Return (X, Y) of the center of cell containing provided text 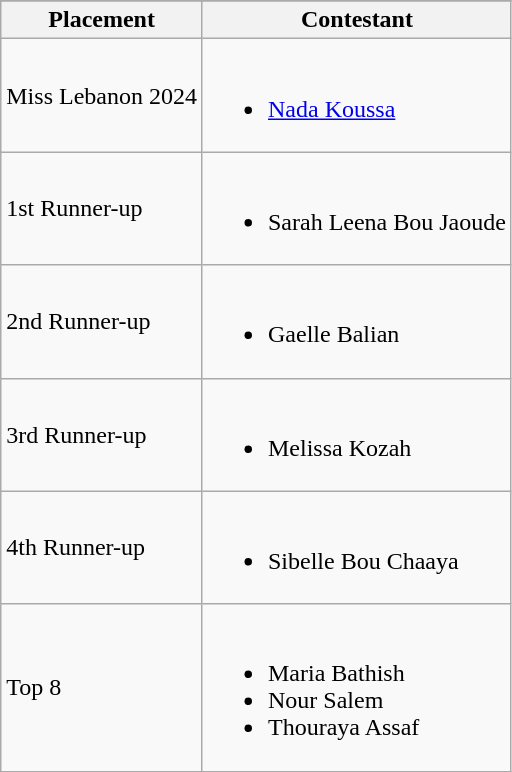
Contestant (356, 20)
2nd Runner-up (102, 322)
1st Runner-up (102, 208)
Maria BathishNour SalemThouraya Assaf (356, 688)
4th Runner-up (102, 548)
Sarah Leena Bou Jaoude (356, 208)
Miss Lebanon 2024 (102, 96)
Top 8 (102, 688)
3rd Runner-up (102, 434)
Sibelle Bou Chaaya (356, 548)
Placement (102, 20)
Gaelle Balian (356, 322)
Nada Koussa (356, 96)
Melissa Kozah (356, 434)
